Detect which cell encompasses the target text, then output its [x, y] center coordinate. 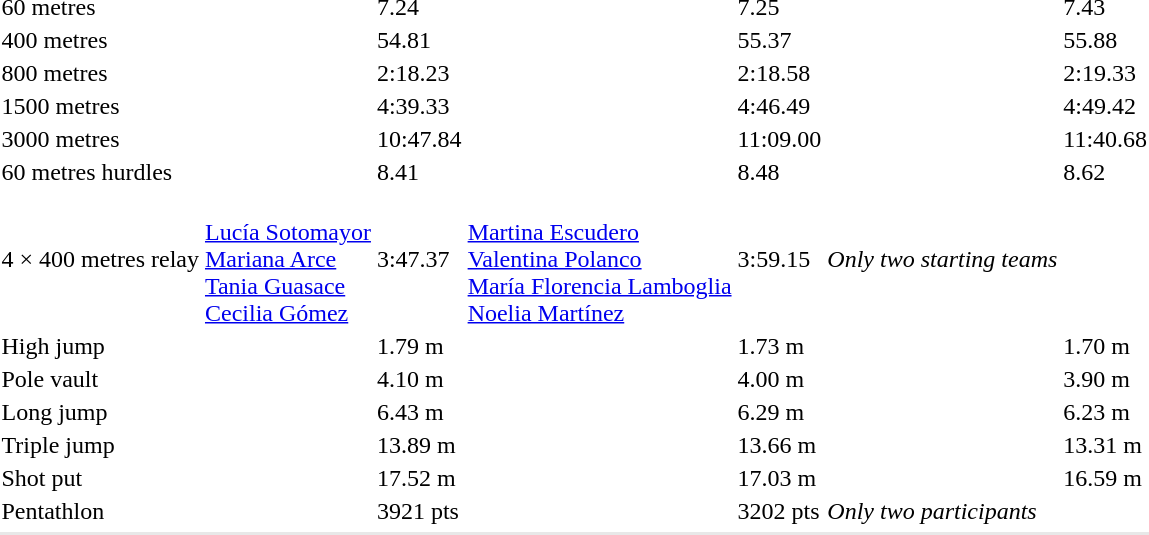
3:59.15 [780, 259]
4:39.33 [419, 106]
3:47.37 [419, 259]
16.59 m [1106, 478]
55.37 [780, 40]
4 × 400 metres relay [100, 259]
8.41 [419, 172]
4.00 m [780, 379]
13.89 m [419, 445]
8.48 [780, 172]
Triple jump [100, 445]
Lucía SotomayorMariana ArceTania GuasaceCecilia Gómez [288, 259]
1.70 m [1106, 346]
6.29 m [780, 412]
Pentathlon [100, 511]
55.88 [1106, 40]
Only two participants [988, 511]
54.81 [419, 40]
3000 metres [100, 139]
6.43 m [419, 412]
13.66 m [780, 445]
3202 pts [780, 511]
8.62 [1106, 172]
1.79 m [419, 346]
1500 metres [100, 106]
17.52 m [419, 478]
High jump [100, 346]
60 metres hurdles [100, 172]
11:40.68 [1106, 139]
Pole vault [100, 379]
13.31 m [1106, 445]
Long jump [100, 412]
4:46.49 [780, 106]
400 metres [100, 40]
Martina EscuderoValentina PolancoMaría Florencia LambogliaNoelia Martínez [600, 259]
2:18.58 [780, 73]
2:19.33 [1106, 73]
2:18.23 [419, 73]
17.03 m [780, 478]
Shot put [100, 478]
3.90 m [1106, 379]
10:47.84 [419, 139]
4:49.42 [1106, 106]
3921 pts [419, 511]
1.73 m [780, 346]
4.10 m [419, 379]
6.23 m [1106, 412]
Only two starting teams [942, 259]
11:09.00 [780, 139]
800 metres [100, 73]
